Scan for the cell matching the given text and deliver its (x, y) coordinate at center. 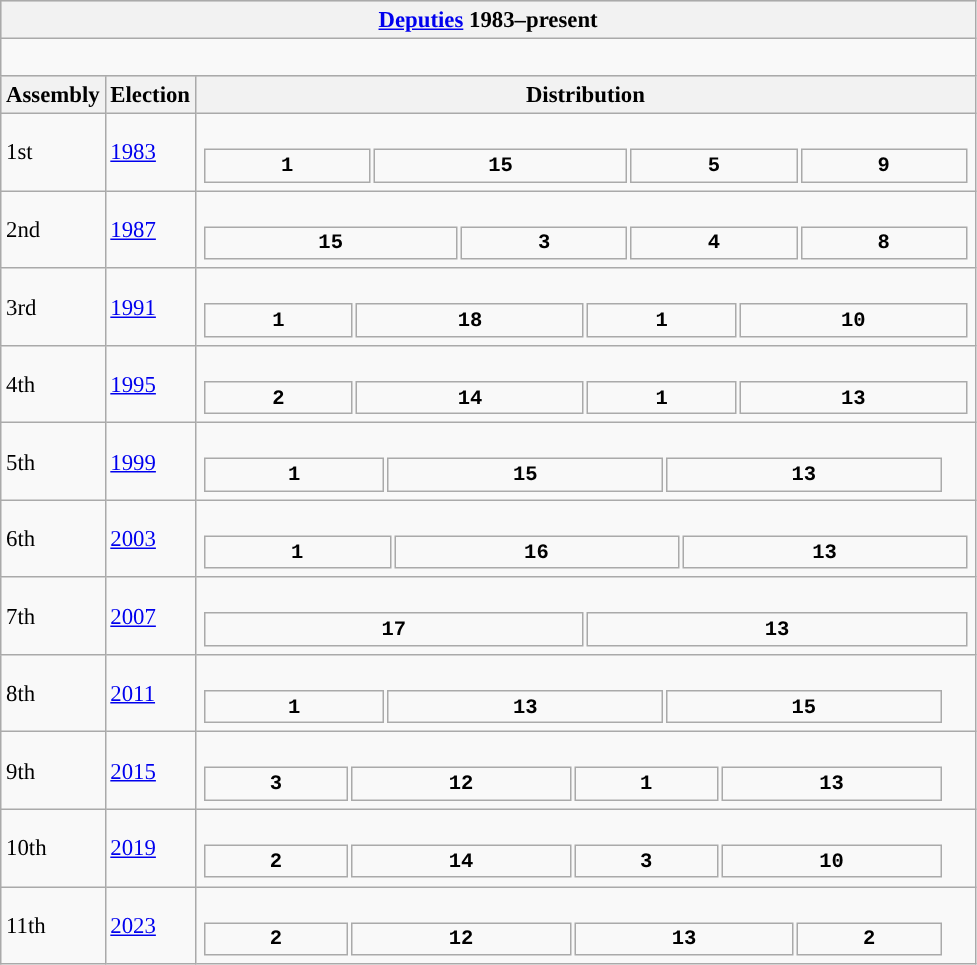
9th (53, 770)
10th (53, 848)
2 12 13 2 (585, 926)
2019 (150, 848)
2 14 3 10 (585, 848)
Deputies 1983–present (488, 20)
3rd (53, 306)
Election (150, 95)
2011 (150, 694)
1 15 13 (585, 462)
1 16 13 (585, 538)
2023 (150, 926)
6th (53, 538)
2 14 1 13 (585, 384)
1st (53, 152)
11th (53, 926)
15 3 4 8 (585, 230)
17 (394, 630)
7th (53, 616)
1 13 15 (585, 694)
4 (714, 243)
16 (536, 553)
8th (53, 694)
Distribution (585, 95)
2nd (53, 230)
1987 (150, 230)
18 (470, 321)
3 12 1 13 (585, 770)
1 18 1 10 (585, 306)
9 (884, 166)
2015 (150, 770)
8 (884, 243)
1991 (150, 306)
1983 (150, 152)
5th (53, 462)
1999 (150, 462)
5 (714, 166)
4th (53, 384)
1995 (150, 384)
17 13 (585, 616)
2007 (150, 616)
1 15 5 9 (585, 152)
Assembly (53, 95)
2003 (150, 538)
